Pinpoint the cell where the given text exists, returning its [x, y] midpoint coordinate. 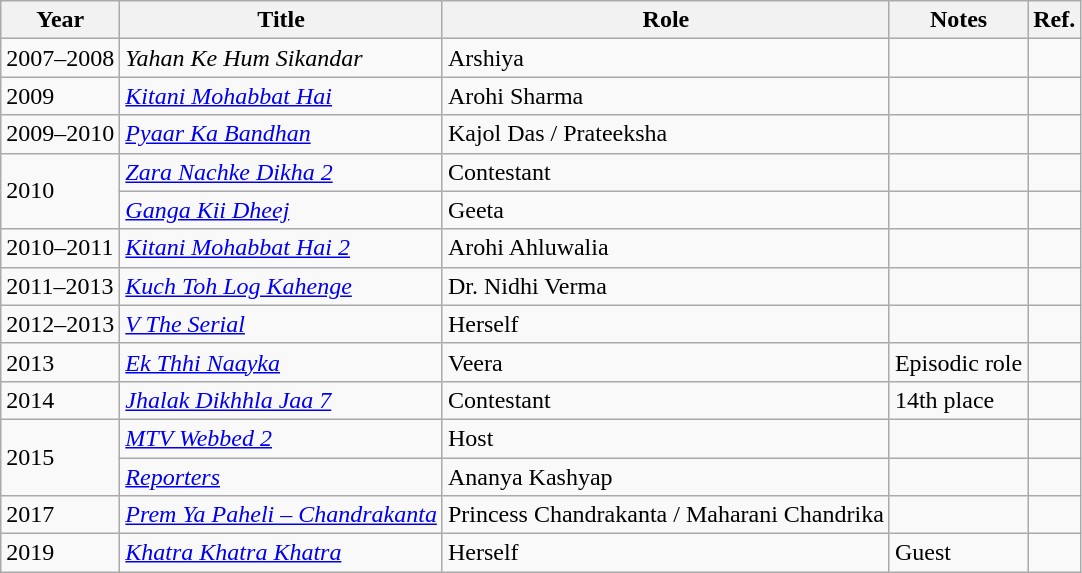
Arshiya [666, 58]
2007–2008 [60, 58]
2009–2010 [60, 134]
2015 [60, 457]
Year [60, 20]
2017 [60, 515]
Kitani Mohabbat Hai 2 [282, 248]
2010–2011 [60, 248]
Notes [958, 20]
Dr. Nidhi Verma [666, 286]
Veera [666, 362]
2009 [60, 96]
2011–2013 [60, 286]
V The Serial [282, 324]
Yahan Ke Hum Sikandar [282, 58]
Princess Chandrakanta / Maharani Chandrika [666, 515]
Ananya Kashyap [666, 477]
Jhalak Dikhhla Jaa 7 [282, 400]
2013 [60, 362]
Ref. [1054, 20]
Role [666, 20]
Zara Nachke Dikha 2 [282, 172]
Kitani Mohabbat Hai [282, 96]
Pyaar Ka Bandhan [282, 134]
Arohi Ahluwalia [666, 248]
Khatra Khatra Khatra [282, 553]
Title [282, 20]
MTV Webbed 2 [282, 438]
Host [666, 438]
Reporters [282, 477]
Episodic role [958, 362]
Guest [958, 553]
2010 [60, 191]
Geeta [666, 210]
Kuch Toh Log Kahenge [282, 286]
2019 [60, 553]
Ek Thhi Naayka [282, 362]
Kajol Das / Prateeksha [666, 134]
Ganga Kii Dheej [282, 210]
14th place [958, 400]
2012–2013 [60, 324]
Arohi Sharma [666, 96]
Prem Ya Paheli – Chandrakanta [282, 515]
2014 [60, 400]
